For the text-containing cell, return its midpoint in (x, y) coordinate format. 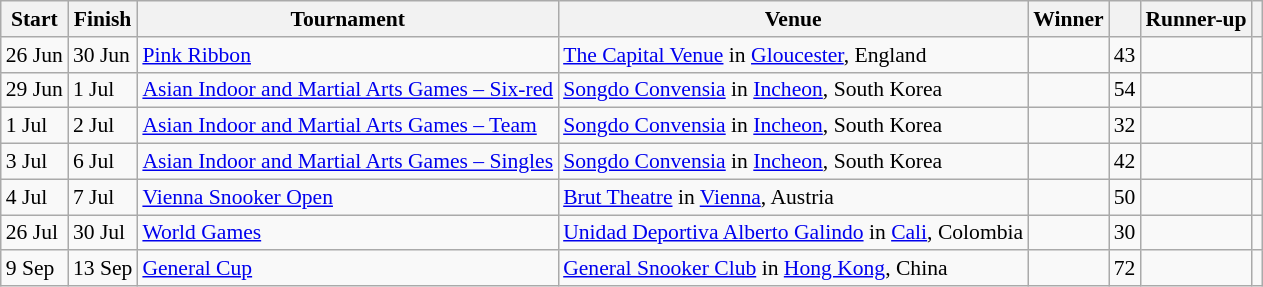
72 (1125, 269)
30 Jun (102, 55)
6 Jul (102, 162)
General Snooker Club in Hong Kong, China (793, 269)
Pink Ribbon (348, 55)
30 Jul (102, 233)
26 Jun (34, 55)
3 Jul (34, 162)
General Cup (348, 269)
Brut Theatre in Vienna, Austria (793, 197)
Tournament (348, 19)
Runner-up (1196, 19)
43 (1125, 55)
Asian Indoor and Martial Arts Games – Team (348, 126)
30 (1125, 233)
50 (1125, 197)
29 Jun (34, 90)
32 (1125, 126)
Winner (1068, 19)
Asian Indoor and Martial Arts Games – Six-red (348, 90)
13 Sep (102, 269)
Unidad Deportiva Alberto Galindo in Cali, Colombia (793, 233)
42 (1125, 162)
Venue (793, 19)
World Games (348, 233)
Finish (102, 19)
26 Jul (34, 233)
2 Jul (102, 126)
Start (34, 19)
4 Jul (34, 197)
Asian Indoor and Martial Arts Games – Singles (348, 162)
Vienna Snooker Open (348, 197)
7 Jul (102, 197)
The Capital Venue in Gloucester, England (793, 55)
54 (1125, 90)
9 Sep (34, 269)
